Locate the cell with the specified text and output its [X, Y] center coordinate. 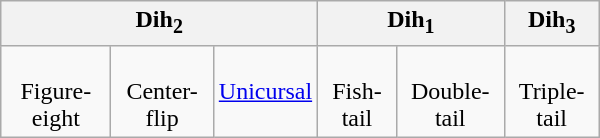
Dih3 [552, 23]
Dih1 [412, 23]
Fish-tail [358, 91]
Figure-eight [56, 91]
Triple-tail [552, 91]
Dih2 [160, 23]
Double-tail [450, 91]
Unicursal [265, 91]
Center-flip [162, 91]
